Identify which cell holds the provided text, then report its [x, y] central coordinate. 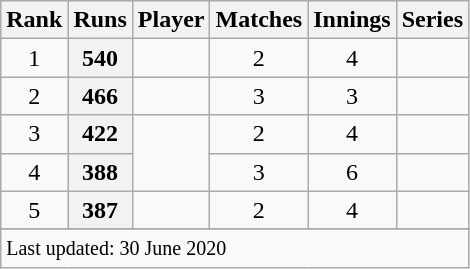
540 [100, 58]
5 [34, 210]
387 [100, 210]
Runs [100, 20]
422 [100, 134]
Player [171, 20]
466 [100, 96]
Rank [34, 20]
388 [100, 172]
Series [432, 20]
Matches [259, 20]
Last updated: 30 June 2020 [235, 248]
1 [34, 58]
6 [352, 172]
Innings [352, 20]
